From the cell containing the given text, extract its center point as (x, y) coordinate. 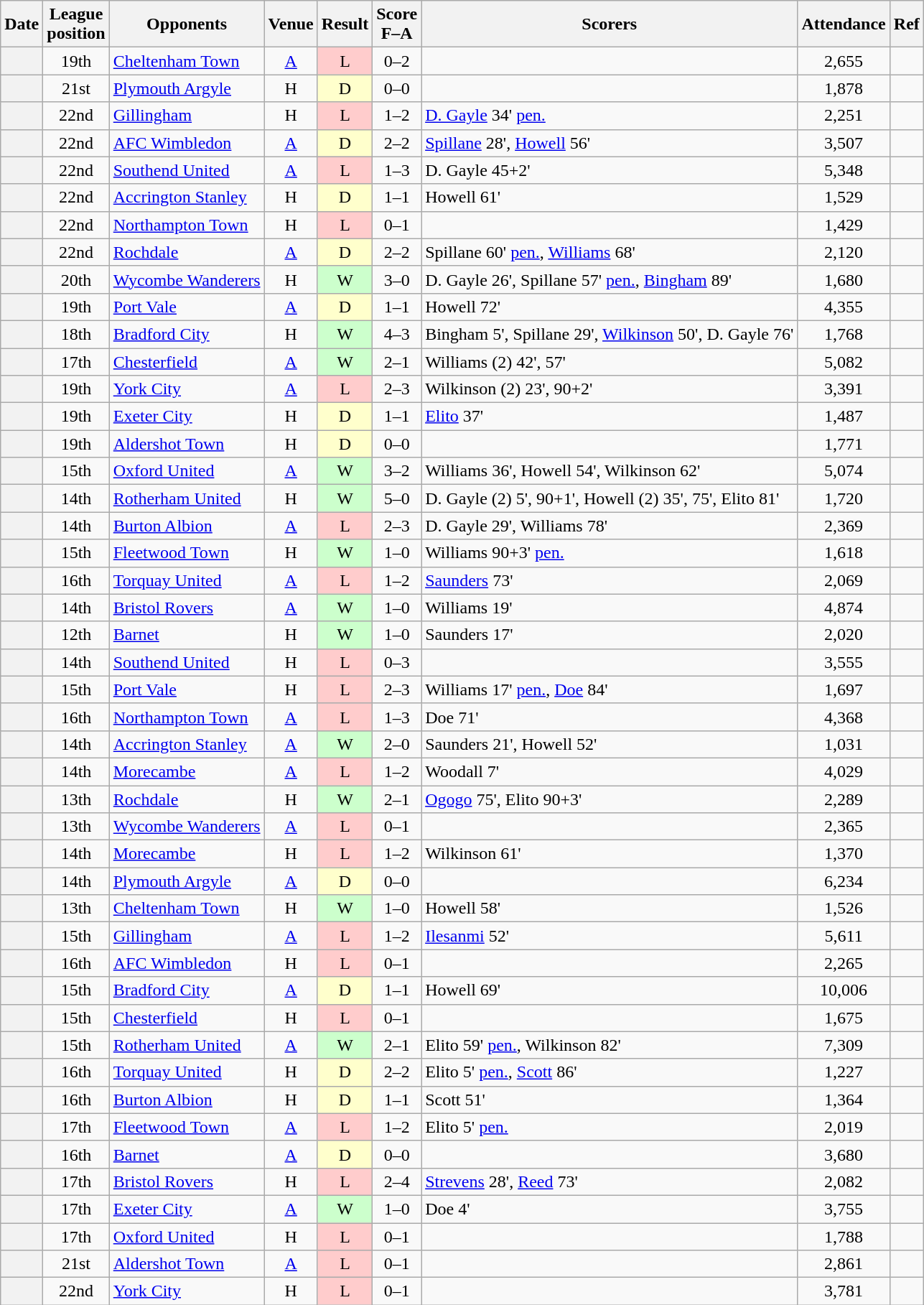
Howell 69' (610, 990)
2,120 (844, 252)
Spillane 28', Howell 56' (610, 143)
6,234 (844, 881)
3,755 (844, 1209)
1,487 (844, 417)
2,019 (844, 1127)
3–0 (397, 279)
4,368 (844, 717)
Elito 59' pen., Wilkinson 82' (610, 1045)
3,555 (844, 662)
Saunders 21', Howell 52' (610, 744)
1,618 (844, 553)
5,082 (844, 361)
4,029 (844, 771)
D. Gayle 45+2' (610, 170)
2,289 (844, 799)
7,309 (844, 1045)
2,861 (844, 1264)
5,348 (844, 170)
Date (22, 24)
ScoreF–A (397, 24)
1,675 (844, 1018)
1,529 (844, 198)
Strevens 28', Reed 73' (610, 1181)
4,874 (844, 608)
2,265 (844, 963)
D. Gayle (2) 5', 90+1', Howell (2) 35', 75', Elito 81' (610, 498)
Wilkinson (2) 23', 90+2' (610, 389)
2,369 (844, 526)
Woodall 7' (610, 771)
Williams 36', Howell 54', Wilkinson 62' (610, 471)
Williams 17' pen., Doe 84' (610, 689)
Ogogo 75', Elito 90+3' (610, 799)
2,069 (844, 580)
2,655 (844, 61)
1,227 (844, 1072)
4–3 (397, 334)
1,771 (844, 444)
D. Gayle 26', Spillane 57' pen., Bingham 89' (610, 279)
1,031 (844, 744)
Saunders 73' (610, 580)
1,680 (844, 279)
Wilkinson 61' (610, 854)
1,526 (844, 909)
D. Gayle 34' pen. (610, 116)
Howell 58' (610, 909)
2–0 (397, 744)
1,364 (844, 1100)
1,878 (844, 88)
3,781 (844, 1291)
1,768 (844, 334)
1,697 (844, 689)
Attendance (844, 24)
1,370 (844, 854)
3,680 (844, 1154)
Result (345, 24)
2–4 (397, 1181)
Ref (906, 24)
Scott 51' (610, 1100)
Elito 5' pen., Scott 86' (610, 1072)
4,355 (844, 307)
3,391 (844, 389)
1,720 (844, 498)
20th (76, 279)
Leagueposition (76, 24)
Venue (291, 24)
Scorers (610, 24)
Saunders 17' (610, 635)
Howell 61' (610, 198)
2,020 (844, 635)
0–2 (397, 61)
Bingham 5', Spillane 29', Wilkinson 50', D. Gayle 76' (610, 334)
3–2 (397, 471)
Elito 5' pen. (610, 1127)
2,365 (844, 827)
1,788 (844, 1236)
Williams (2) 42', 57' (610, 361)
Doe 71' (610, 717)
Howell 72' (610, 307)
2,251 (844, 116)
Ilesanmi 52' (610, 936)
D. Gayle 29', Williams 78' (610, 526)
12th (76, 635)
5,074 (844, 471)
5–0 (397, 498)
3,507 (844, 143)
Elito 37' (610, 417)
5,611 (844, 936)
Spillane 60' pen., Williams 68' (610, 252)
18th (76, 334)
2,082 (844, 1181)
Williams 19' (610, 608)
Opponents (187, 24)
Williams 90+3' pen. (610, 553)
10,006 (844, 990)
1,429 (844, 225)
Doe 4' (610, 1209)
0–3 (397, 662)
